Detect which cell encompasses the target text, then output its (X, Y) center coordinate. 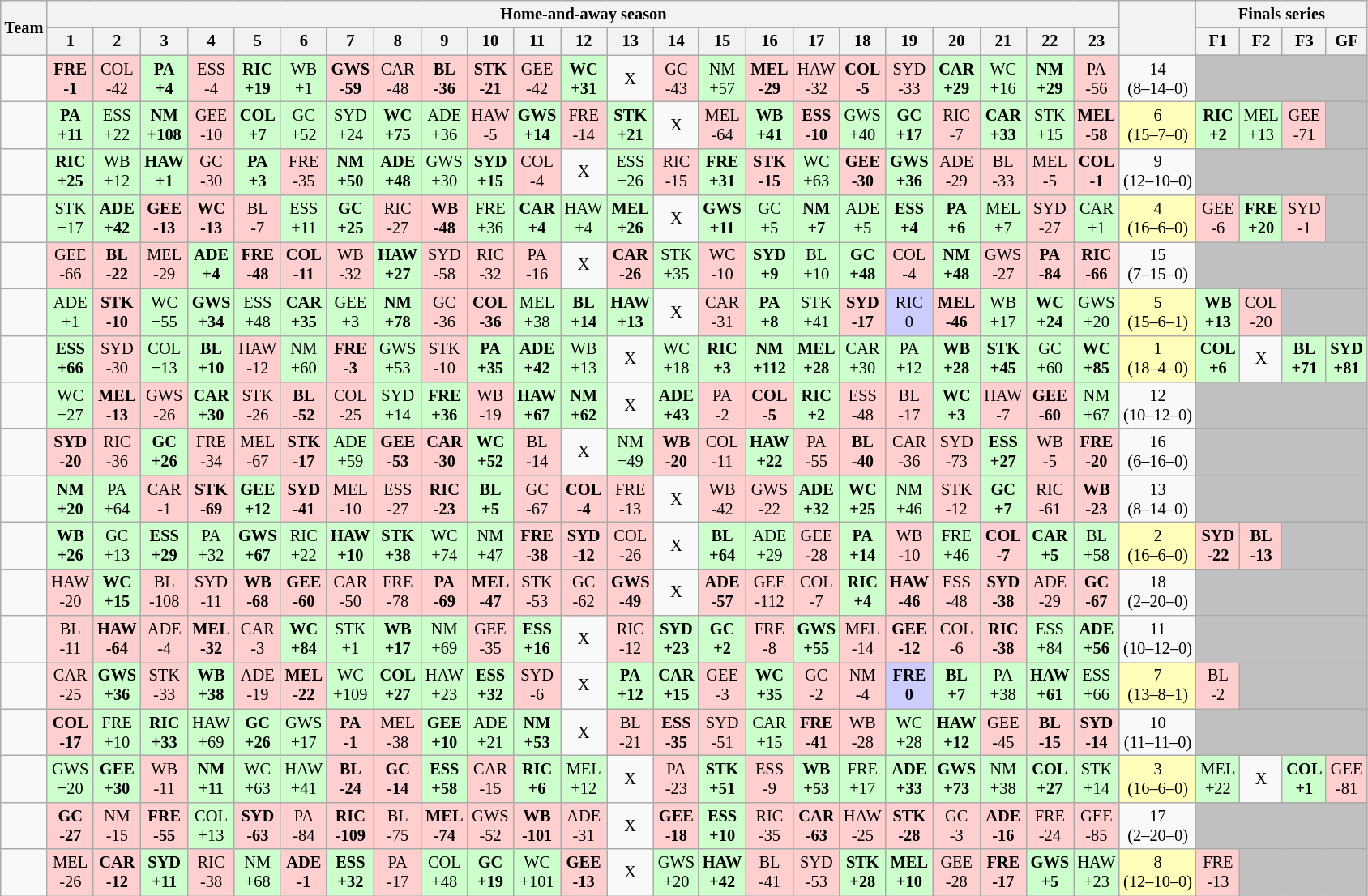
GEE-3 (722, 685)
BL-15 (1050, 732)
HAW+22 (769, 452)
GC-14 (398, 779)
MEL+38 (537, 312)
WC+55 (165, 312)
COL-17 (70, 732)
HAW+41 (303, 779)
MEL+28 (817, 359)
FRE-20 (1097, 452)
NM+78 (398, 312)
RIC-32 (491, 265)
STK-33 (165, 685)
WC+75 (398, 125)
GWS-26 (165, 405)
SYD-30 (117, 359)
ADE+29 (769, 545)
ESS+84 (1050, 639)
HAW+61 (1050, 685)
NM+46 (909, 499)
GEE+30 (117, 779)
STK+35 (676, 265)
WB+1 (303, 79)
NM+57 (722, 79)
FRE+20 (1261, 219)
WB-42 (722, 499)
17(2–20–0) (1157, 826)
STK-26 (258, 405)
16(6–16–0) (1157, 452)
1(18–4–0) (1157, 359)
GWS+14 (537, 125)
SYD+24 (350, 125)
21 (1003, 41)
PA-16 (537, 265)
SYD-22 (1218, 545)
RIC-109 (350, 826)
ADE-19 (258, 685)
FRE-1 (70, 79)
ADE-31 (584, 826)
6 (303, 41)
PA+32 (211, 545)
GWS-27 (1003, 265)
ADE-1 (303, 873)
MEL+26 (631, 219)
NM+50 (350, 172)
MEL+13 (1261, 125)
CAR+4 (537, 219)
CAR+29 (956, 79)
RIC-27 (398, 219)
FRE-48 (258, 265)
COL-36 (491, 312)
SYD-73 (956, 452)
CAR-50 (350, 592)
STK+38 (398, 545)
HAW+13 (631, 312)
15 (722, 41)
12 (584, 41)
SYD-1 (1304, 219)
COL-26 (631, 545)
HAW+4 (584, 219)
STK+51 (722, 779)
STK-53 (537, 592)
3 (165, 41)
WC+28 (909, 732)
SYD+81 (1346, 359)
ESS+11 (303, 219)
NM+20 (70, 499)
WB-5 (1050, 452)
CAR-31 (722, 312)
FRE-14 (584, 125)
CAR+33 (1003, 125)
11 (537, 41)
17 (817, 41)
NM+11 (211, 779)
HAW-32 (817, 79)
22 (1050, 41)
HAW+42 (722, 873)
RIC-35 (769, 826)
SYD-58 (444, 265)
FRE-17 (1003, 873)
WB-23 (1097, 499)
1 (70, 41)
FRE-55 (165, 826)
ESS+22 (117, 125)
GEE-45 (1003, 732)
RIC-12 (631, 639)
GWS+5 (1050, 873)
NM-4 (862, 685)
F1 (1218, 41)
Home-and-away season (584, 14)
CAR-36 (909, 452)
FRE-3 (350, 359)
SYD-12 (584, 545)
STK+28 (862, 873)
RIC-23 (444, 499)
BL-22 (117, 265)
MEL-58 (1097, 125)
ESS-9 (769, 779)
BL+58 (1097, 545)
RIC+25 (70, 172)
F3 (1304, 41)
BL-21 (631, 732)
RIC+22 (303, 545)
MEL-13 (117, 405)
CAR-12 (117, 873)
16 (769, 41)
MEL-32 (211, 639)
PA+11 (70, 125)
FRE-8 (769, 639)
9(12–10–0) (1157, 172)
WB+41 (769, 125)
STK+14 (1097, 779)
SYD-6 (537, 685)
SYD-41 (303, 499)
RIC+19 (258, 79)
STK+21 (631, 125)
BL-13 (1261, 545)
WB-68 (258, 592)
23 (1097, 41)
GWS+55 (817, 639)
WC-13 (211, 219)
CAR-1 (165, 499)
MEL-67 (258, 452)
WB-101 (537, 826)
NM+68 (258, 873)
15(7–15–0) (1157, 265)
WC+101 (537, 873)
WB+53 (817, 779)
NM+7 (817, 219)
BL-36 (444, 79)
PA-69 (444, 592)
GWS+40 (862, 125)
RIC-7 (956, 125)
BL-108 (165, 592)
ESS-35 (676, 732)
19 (909, 41)
STK-28 (909, 826)
BL+71 (1304, 359)
BL+64 (722, 545)
13(8–14–0) (1157, 499)
GC+5 (769, 219)
GC+2 (722, 639)
GC+17 (909, 125)
ESS-10 (817, 125)
CAR-26 (631, 265)
GWS-49 (631, 592)
GC-3 (956, 826)
GC+25 (350, 219)
STK+17 (70, 219)
BL+7 (956, 685)
COL-20 (1261, 312)
GEE-66 (70, 265)
GC+60 (1050, 359)
WB+12 (117, 172)
NM+60 (303, 359)
12(10–12–0) (1157, 405)
2(16–6–0) (1157, 545)
GWS-59 (350, 79)
PA+64 (117, 499)
FRE0 (909, 685)
7(13–8–1) (1157, 685)
BL-24 (350, 779)
STK-12 (956, 499)
ADE+1 (70, 312)
NM+38 (1003, 779)
GC-36 (444, 312)
WB+38 (211, 685)
MEL-14 (862, 639)
CAR-3 (258, 639)
BL-33 (1003, 172)
GEE+3 (350, 312)
8(12–10–0) (1157, 873)
ADE+36 (444, 125)
ADE+32 (817, 499)
CAR-48 (398, 79)
PA+3 (258, 172)
COL+48 (444, 873)
NM+47 (491, 545)
FRE-41 (817, 732)
SYD-63 (258, 826)
BL-17 (909, 405)
CAR+5 (1050, 545)
FRE+46 (956, 545)
PA-2 (722, 405)
F2 (1261, 41)
SYD+9 (769, 265)
GEE-112 (769, 592)
MEL+22 (1218, 779)
NM+69 (444, 639)
HAW-64 (117, 639)
SYD-27 (1050, 219)
HAW+69 (211, 732)
MEL-47 (491, 592)
PA-17 (398, 873)
GC-27 (70, 826)
RIC+3 (722, 359)
NM+108 (165, 125)
SYD+23 (676, 639)
ADE+5 (862, 219)
GWS+17 (303, 732)
COL-6 (956, 639)
GEE-30 (862, 172)
BL-52 (303, 405)
STK-15 (769, 172)
HAW+1 (165, 172)
NM+67 (1097, 405)
GC+13 (117, 545)
RIC+33 (165, 732)
MEL-10 (350, 499)
CAR+35 (303, 312)
FRE-38 (537, 545)
MEL-74 (444, 826)
MEL-26 (70, 873)
SYD-11 (211, 592)
GWS+30 (444, 172)
GC+7 (1003, 499)
ESS+48 (258, 312)
BL-7 (258, 219)
14 (676, 41)
ESS+58 (444, 779)
10(11–11–0) (1157, 732)
HAW+67 (537, 405)
GC-30 (211, 172)
18 (862, 41)
SYD-20 (70, 452)
WB-28 (862, 732)
MEL+10 (909, 873)
GC-2 (817, 685)
FRE-78 (398, 592)
CAR-25 (70, 685)
GEE+10 (444, 732)
RIC-66 (1097, 265)
COL+1 (1304, 779)
ADE-4 (165, 639)
SYD+14 (398, 405)
HAW-12 (258, 359)
GEE-12 (909, 639)
GF (1346, 41)
WC+52 (491, 452)
HAW+27 (398, 265)
MEL+12 (584, 779)
GEE-53 (398, 452)
RIC0 (909, 312)
18(2–20–0) (1157, 592)
MEL-46 (956, 312)
HAW+12 (956, 732)
WB-19 (491, 405)
ADE+48 (398, 172)
CAR-30 (444, 452)
5(15–6–1) (1157, 312)
SYD+15 (491, 172)
BL-41 (769, 873)
WC+15 (117, 592)
FRE-35 (303, 172)
PA+8 (769, 312)
ADE+56 (1097, 639)
WC+31 (584, 79)
GWS+53 (398, 359)
NM-15 (117, 826)
GC+52 (303, 125)
HAW-7 (1003, 405)
4 (211, 41)
RIC-15 (676, 172)
ESS+27 (1003, 452)
SYD-53 (817, 873)
STK+41 (817, 312)
STK-17 (303, 452)
STK+1 (350, 639)
ADE+33 (909, 779)
GC+19 (491, 873)
STK-21 (491, 79)
GEE-42 (537, 79)
GC+48 (862, 265)
Team (24, 28)
PA-1 (350, 732)
WC+84 (303, 639)
PA+35 (491, 359)
BL-14 (537, 452)
SYD-38 (1003, 592)
WB-48 (444, 219)
ESS+10 (722, 826)
NM+29 (1050, 79)
WB-32 (350, 265)
GWS+34 (211, 312)
GC-43 (676, 79)
FRE+31 (722, 172)
3(16–6–0) (1157, 779)
SYD-51 (722, 732)
ESS+4 (909, 219)
SYD-17 (862, 312)
RIC+6 (537, 779)
BL+5 (491, 499)
MEL-22 (303, 685)
BL-40 (862, 452)
WB-11 (165, 779)
GEE-6 (1218, 219)
WB+28 (956, 359)
PA+4 (165, 79)
BL+14 (584, 312)
GWS-52 (491, 826)
9 (444, 41)
PA-56 (1097, 79)
RIC+4 (862, 592)
ESS+16 (537, 639)
WC+85 (1097, 359)
RIC-61 (1050, 499)
HAW-46 (909, 592)
10 (491, 41)
GEE-71 (1304, 125)
WC-10 (722, 265)
HAW-20 (70, 592)
PA-55 (817, 452)
NM+48 (956, 265)
7 (350, 41)
6(15–7–0) (1157, 125)
STK+45 (1003, 359)
SYD-14 (1097, 732)
ADE+59 (350, 452)
GEE-10 (211, 125)
WC+109 (350, 685)
BL-11 (70, 639)
RIC-36 (117, 452)
14(8–14–0) (1157, 79)
HAW+10 (350, 545)
FRE-34 (211, 452)
MEL+7 (1003, 219)
20 (956, 41)
WC+24 (1050, 312)
GWS+11 (722, 219)
COL+6 (1218, 359)
FRE+10 (117, 732)
PA+38 (1003, 685)
WC+25 (862, 499)
FRE-24 (1050, 826)
COL-1 (1097, 172)
COL-25 (350, 405)
CAR-63 (817, 826)
WC+3 (956, 405)
HAW-5 (491, 125)
STK+15 (1050, 125)
NM+53 (537, 732)
NM+49 (631, 452)
ADE+21 (491, 732)
4(16–6–0) (1157, 219)
BL-2 (1218, 685)
SYD+11 (165, 873)
MEL-64 (722, 125)
13 (631, 41)
ESS+29 (165, 545)
GWS-22 (769, 499)
5 (258, 41)
SYD-33 (909, 79)
HAW-25 (862, 826)
2 (117, 41)
ADE+43 (676, 405)
NM+62 (584, 405)
PA+6 (956, 219)
GEE-81 (1346, 779)
GEE-85 (1097, 826)
WC+16 (1003, 79)
GEE+12 (258, 499)
WB+26 (70, 545)
GWS+67 (258, 545)
WB-20 (676, 452)
PA-23 (676, 779)
11(10–12–0) (1157, 639)
ADE+4 (211, 265)
WB-10 (909, 545)
ADE-16 (1003, 826)
NM+112 (769, 359)
ESS-4 (211, 79)
BL-75 (398, 826)
GEE-35 (491, 639)
MEL-38 (398, 732)
WC+35 (769, 685)
8 (398, 41)
WC+74 (444, 545)
CAR+1 (1097, 219)
GC-62 (584, 592)
COL-42 (117, 79)
WC+27 (70, 405)
ESS-27 (398, 499)
ADE-57 (722, 592)
PA+14 (862, 545)
GWS+73 (956, 779)
GEE-18 (676, 826)
COL+7 (258, 125)
MEL-5 (1050, 172)
CAR-15 (491, 779)
WC+18 (676, 359)
ESS+26 (631, 172)
Finals series (1282, 14)
FRE+17 (862, 779)
STK-69 (211, 499)
